For the text-containing cell, return its midpoint in [x, y] coordinate format. 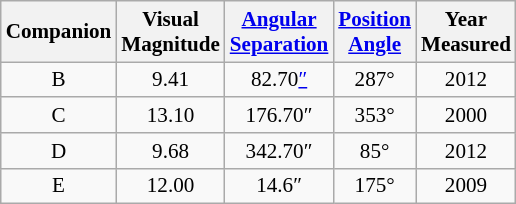
287° [374, 80]
2000 [466, 114]
14.6″ [279, 186]
176.70″ [279, 114]
9.68 [170, 150]
YearMeasured [466, 32]
B [59, 80]
PositionAngle [374, 32]
E [59, 186]
342.70″ [279, 150]
D [59, 150]
2009 [466, 186]
Companion [59, 32]
C [59, 114]
353° [374, 114]
85° [374, 150]
VisualMagnitude [170, 32]
175° [374, 186]
13.10 [170, 114]
82.70″ [279, 80]
12.00 [170, 186]
9.41 [170, 80]
AngularSeparation [279, 32]
